Return (x, y) of the center of cell containing provided text 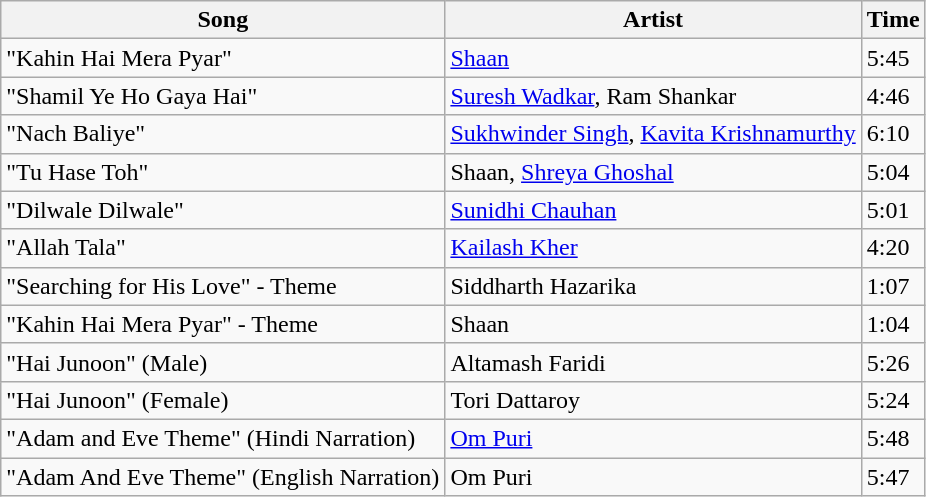
Shaan, Shreya Ghoshal (653, 172)
"Searching for His Love" - Theme (223, 286)
5:47 (893, 477)
"Hai Junoon" (Female) (223, 400)
Altamash Faridi (653, 362)
"Dilwale Dilwale" (223, 210)
"Adam And Eve Theme" (English Narration) (223, 477)
Time (893, 20)
5:24 (893, 400)
1:04 (893, 324)
5:04 (893, 172)
"Hai Junoon" (Male) (223, 362)
"Adam and Eve Theme" (Hindi Narration) (223, 438)
"Shamil Ye Ho Gaya Hai" (223, 96)
Tori Dattaroy (653, 400)
5:01 (893, 210)
"Kahin Hai Mera Pyar" (223, 58)
"Allah Tala" (223, 248)
1:07 (893, 286)
Kailash Kher (653, 248)
5:48 (893, 438)
Suresh Wadkar, Ram Shankar (653, 96)
Song (223, 20)
Sunidhi Chauhan (653, 210)
6:10 (893, 134)
"Nach Baliye" (223, 134)
"Kahin Hai Mera Pyar" - Theme (223, 324)
4:20 (893, 248)
5:45 (893, 58)
5:26 (893, 362)
4:46 (893, 96)
Sukhwinder Singh, Kavita Krishnamurthy (653, 134)
Artist (653, 20)
"Tu Hase Toh" (223, 172)
Siddharth Hazarika (653, 286)
